Provide the (x, y) coordinate of the cell's center where the given text is located.  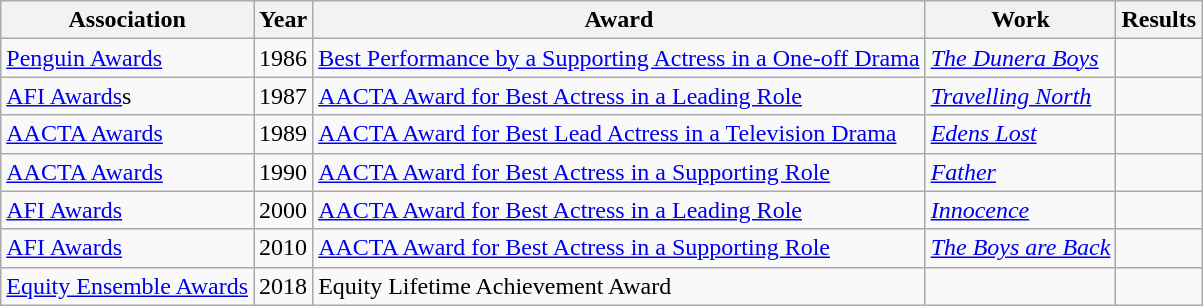
Best Performance by a Supporting Actress in a One-off Drama (619, 58)
1986 (284, 58)
Travelling North (1020, 96)
2010 (284, 248)
Award (619, 20)
1989 (284, 134)
Innocence (1020, 210)
1990 (284, 172)
The Dunera Boys (1020, 58)
Edens Lost (1020, 134)
Year (284, 20)
Work (1020, 20)
Equity Ensemble Awards (128, 286)
AFI Awardss (128, 96)
Penguin Awards (128, 58)
Father (1020, 172)
Results (1159, 20)
2018 (284, 286)
2000 (284, 210)
Association (128, 20)
AACTA Award for Best Lead Actress in a Television Drama (619, 134)
The Boys are Back (1020, 248)
1987 (284, 96)
Equity Lifetime Achievement Award (619, 286)
